From the cell containing the given text, extract its center point as (X, Y) coordinate. 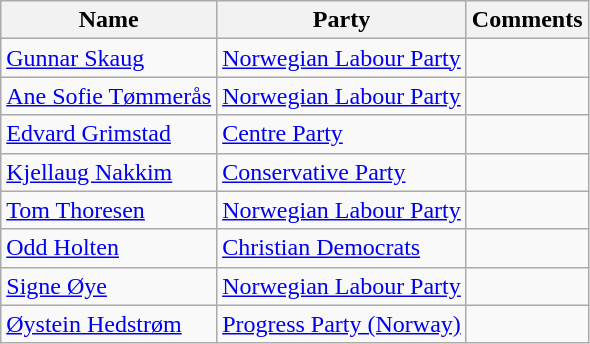
Conservative Party (342, 172)
Progress Party (Norway) (342, 324)
Christian Democrats (342, 248)
Odd Holten (109, 248)
Centre Party (342, 134)
Gunnar Skaug (109, 58)
Ane Sofie Tømmerås (109, 96)
Comments (527, 20)
Tom Thoresen (109, 210)
Name (109, 20)
Edvard Grimstad (109, 134)
Signe Øye (109, 286)
Øystein Hedstrøm (109, 324)
Kjellaug Nakkim (109, 172)
Party (342, 20)
